Output the [x, y] coordinate of the center of the cell containing the given text.  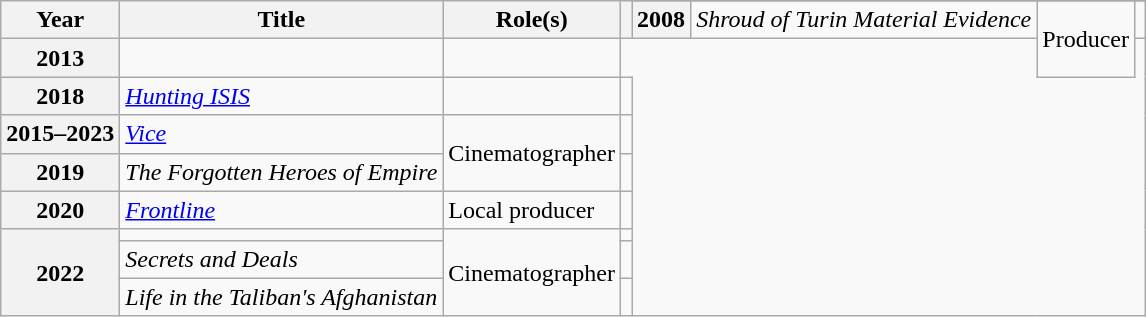
2019 [60, 172]
2015–2023 [60, 134]
Title [282, 20]
2020 [60, 210]
Life in the Taliban's Afghanistan [282, 297]
Vice [282, 134]
Year [60, 20]
Role(s) [532, 20]
Frontline [282, 210]
2022 [60, 272]
Hunting ISIS [282, 96]
Local producer [532, 210]
Producer [1086, 39]
Secrets and Deals [282, 259]
The Forgotten Heroes of Empire [282, 172]
Shroud of Turin Material Evidence [864, 20]
2013 [60, 58]
2008 [662, 20]
2018 [60, 96]
